Identify which cell holds the provided text, then report its (x, y) central coordinate. 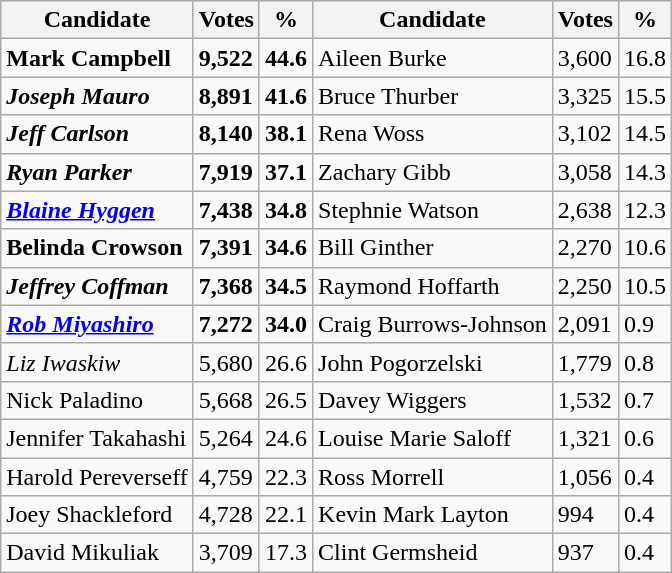
Jennifer Takahashi (98, 438)
8,891 (226, 96)
Jeffrey Coffman (98, 286)
937 (585, 553)
10.6 (644, 248)
44.6 (286, 58)
Davey Wiggers (433, 400)
Harold Pereverseff (98, 477)
38.1 (286, 134)
7,368 (226, 286)
Clint Germsheid (433, 553)
Joey Shackleford (98, 515)
34.0 (286, 324)
16.8 (644, 58)
1,779 (585, 362)
4,759 (226, 477)
2,250 (585, 286)
Mark Campbell (98, 58)
3,325 (585, 96)
Aileen Burke (433, 58)
994 (585, 515)
34.8 (286, 210)
5,668 (226, 400)
2,270 (585, 248)
Liz Iwaskiw (98, 362)
Blaine Hyggen (98, 210)
17.3 (286, 553)
1,532 (585, 400)
1,321 (585, 438)
0.7 (644, 400)
3,709 (226, 553)
Rob Miyashiro (98, 324)
7,438 (226, 210)
Kevin Mark Layton (433, 515)
Bruce Thurber (433, 96)
7,391 (226, 248)
Raymond Hoffarth (433, 286)
9,522 (226, 58)
4,728 (226, 515)
Stephnie Watson (433, 210)
34.5 (286, 286)
Ryan Parker (98, 172)
26.6 (286, 362)
22.1 (286, 515)
14.3 (644, 172)
Zachary Gibb (433, 172)
5,264 (226, 438)
7,272 (226, 324)
7,919 (226, 172)
3,102 (585, 134)
Craig Burrows-Johnson (433, 324)
41.6 (286, 96)
Nick Paladino (98, 400)
2,638 (585, 210)
3,058 (585, 172)
Joseph Mauro (98, 96)
0.9 (644, 324)
0.8 (644, 362)
Belinda Crowson (98, 248)
24.6 (286, 438)
2,091 (585, 324)
John Pogorzelski (433, 362)
1,056 (585, 477)
22.3 (286, 477)
0.6 (644, 438)
37.1 (286, 172)
26.5 (286, 400)
15.5 (644, 96)
Rena Woss (433, 134)
Jeff Carlson (98, 134)
8,140 (226, 134)
Louise Marie Saloff (433, 438)
5,680 (226, 362)
34.6 (286, 248)
12.3 (644, 210)
3,600 (585, 58)
Ross Morrell (433, 477)
David Mikuliak (98, 553)
Bill Ginther (433, 248)
14.5 (644, 134)
10.5 (644, 286)
